Scan for the cell matching the given text and deliver its [x, y] coordinate at center. 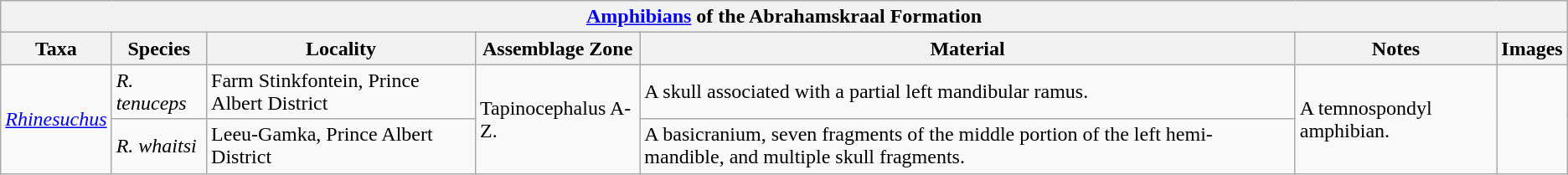
Tapinocephalus A-Z. [557, 119]
R. whaitsi [159, 146]
A skull associated with a partial left mandibular ramus. [967, 92]
Images [1532, 49]
Material [967, 49]
Amphibians of the Abrahamskraal Formation [784, 17]
A temnospondyl amphibian. [1395, 119]
Locality [342, 49]
Assemblage Zone [557, 49]
A basicranium, seven fragments of the middle portion of the left hemi-mandible, and multiple skull fragments. [967, 146]
Farm Stinkfontein, Prince Albert District [342, 92]
Leeu-Gamka, Prince Albert District [342, 146]
R. tenuceps [159, 92]
Taxa [56, 49]
Rhinesuchus [56, 119]
Notes [1395, 49]
Species [159, 49]
